Provide the (x, y) coordinate of the cell's center where the given text is located.  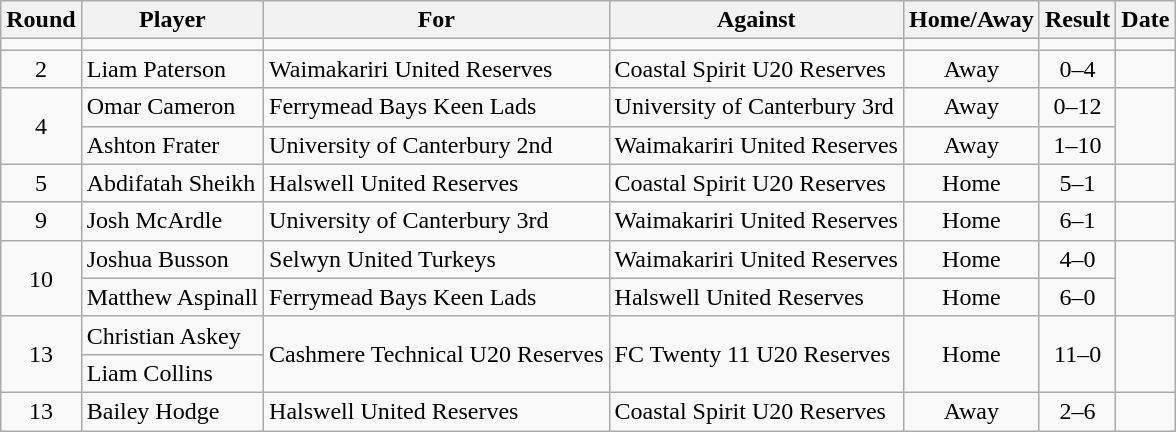
Omar Cameron (172, 107)
Selwyn United Turkeys (436, 259)
Against (756, 20)
4–0 (1077, 259)
Bailey Hodge (172, 411)
6–0 (1077, 297)
10 (41, 278)
5–1 (1077, 183)
Joshua Busson (172, 259)
0–12 (1077, 107)
Round (41, 20)
5 (41, 183)
Player (172, 20)
Date (1146, 20)
For (436, 20)
Josh McArdle (172, 221)
Cashmere Technical U20 Reserves (436, 354)
Liam Collins (172, 373)
Ashton Frater (172, 145)
Christian Askey (172, 335)
1–10 (1077, 145)
4 (41, 126)
11–0 (1077, 354)
Matthew Aspinall (172, 297)
Liam Paterson (172, 69)
2 (41, 69)
Result (1077, 20)
FC Twenty 11 U20 Reserves (756, 354)
Home/Away (971, 20)
0–4 (1077, 69)
2–6 (1077, 411)
9 (41, 221)
University of Canterbury 2nd (436, 145)
6–1 (1077, 221)
Abdifatah Sheikh (172, 183)
